Capture the cell that displays the provided text and extract its (X, Y) central coordinate. 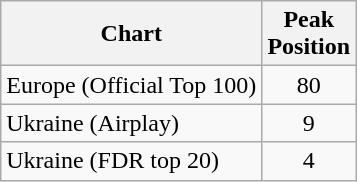
4 (309, 161)
80 (309, 85)
Ukraine (Airplay) (132, 123)
9 (309, 123)
PeakPosition (309, 34)
Ukraine (FDR top 20) (132, 161)
Europe (Official Top 100) (132, 85)
Chart (132, 34)
